Extract the [X, Y] coordinate from the center of the cell holding the provided text.  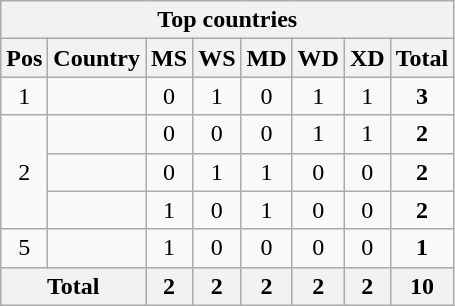
MS [170, 58]
XD [367, 58]
Pos [24, 58]
Country [97, 58]
WD [318, 58]
3 [422, 96]
MD [266, 58]
5 [24, 248]
Top countries [228, 20]
10 [422, 286]
WS [217, 58]
